Find where the given text appears and provide that cell's center as [x, y] coordinate. 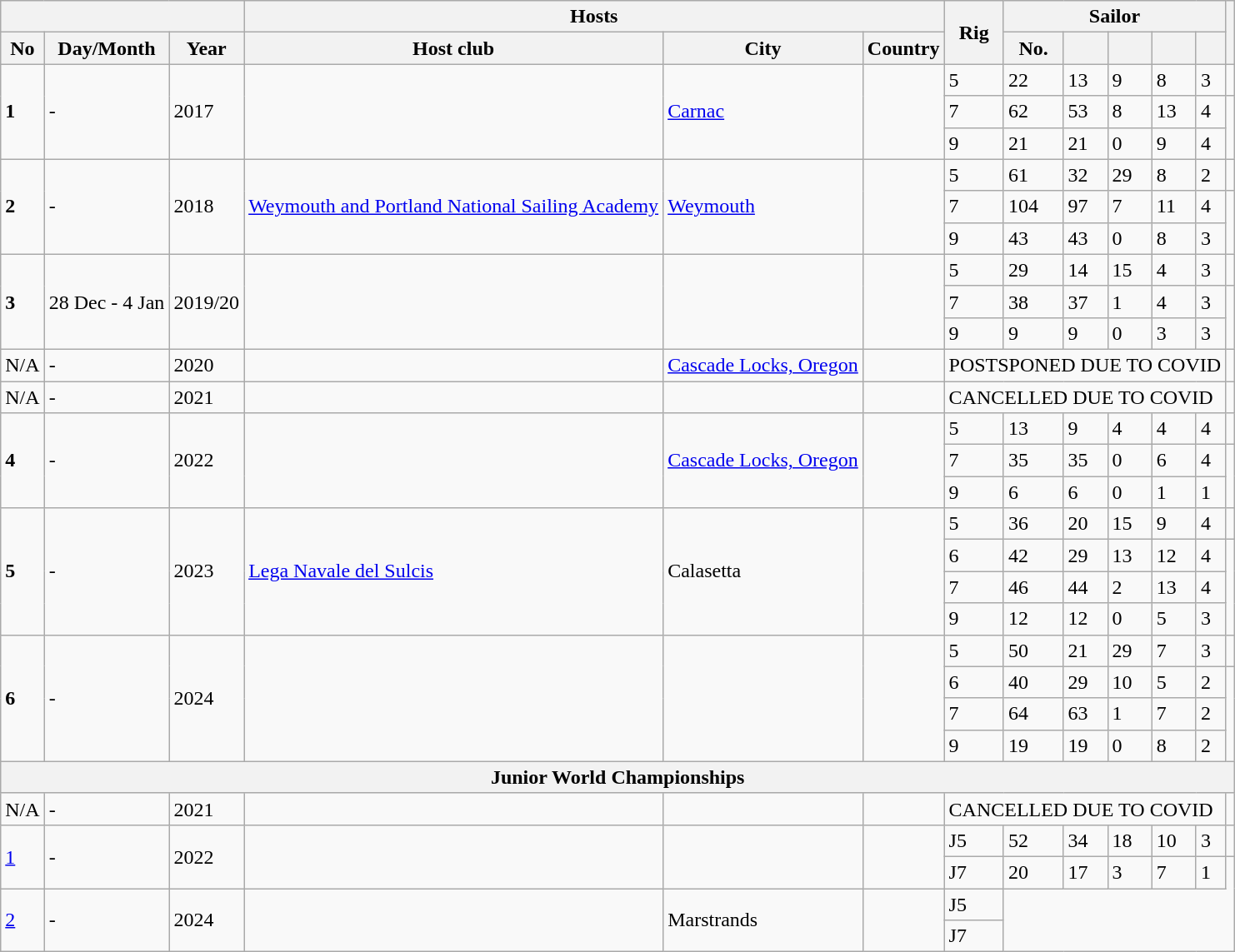
61 [1033, 175]
Hosts [594, 17]
11 [1173, 207]
22 [1033, 80]
52 [1033, 840]
2019/20 [207, 302]
34 [1085, 840]
2023 [207, 571]
No. [1033, 48]
Year [207, 48]
42 [1033, 556]
2020 [207, 365]
Junior World Championships [618, 777]
38 [1033, 302]
64 [1033, 714]
Calasetta [763, 571]
17 [1085, 872]
53 [1085, 112]
Marstrands [763, 920]
32 [1085, 175]
36 [1033, 524]
14 [1085, 270]
44 [1085, 587]
Lega Navale del Sulcis [453, 571]
Day/Month [107, 48]
18 [1130, 840]
Weymouth [763, 207]
40 [1033, 682]
Country [903, 48]
37 [1085, 302]
63 [1085, 714]
28 Dec - 4 Jan [107, 302]
Sailor [1114, 17]
50 [1033, 650]
City [763, 48]
Weymouth and Portland National Sailing Academy [453, 207]
Rig [973, 32]
97 [1085, 207]
104 [1033, 207]
2018 [207, 207]
No [22, 48]
2017 [207, 112]
POSTSPONED DUE TO COVID [1085, 365]
62 [1033, 112]
Host club [453, 48]
46 [1033, 587]
Carnac [763, 112]
